Identify which cell holds the provided text, then report its (x, y) central coordinate. 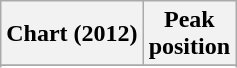
Peakposition (189, 34)
Chart (2012) (72, 34)
